Determine the [x, y] coordinate at the center of the cell enclosing the given text.  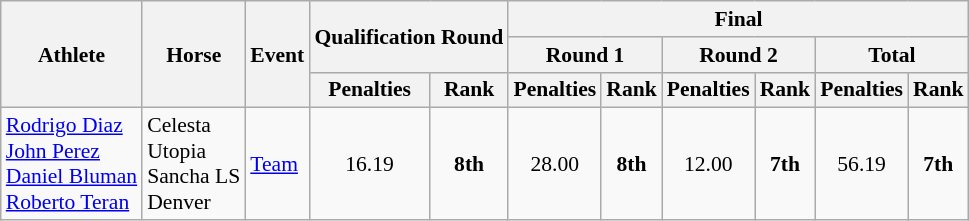
16.19 [369, 164]
12.00 [708, 164]
Total [892, 55]
Round 2 [738, 55]
28.00 [554, 164]
Rodrigo DiazJohn PerezDaniel BlumanRoberto Teran [72, 164]
56.19 [862, 164]
CelestaUtopiaSancha LSDenver [194, 164]
Horse [194, 54]
Round 1 [584, 55]
Team [277, 164]
Event [277, 54]
Athlete [72, 54]
Qualification Round [408, 36]
Final [738, 19]
